Determine the (X, Y) coordinate at the center of the cell enclosing the given text.  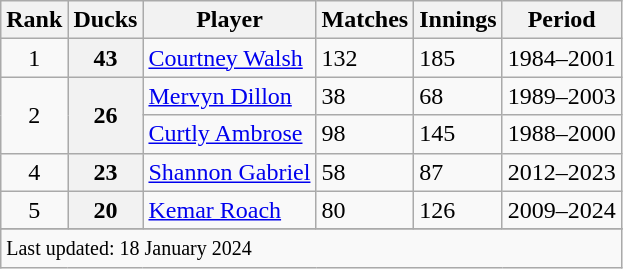
1984–2001 (562, 58)
126 (458, 210)
2012–2023 (562, 172)
4 (34, 172)
Matches (365, 20)
Period (562, 20)
1 (34, 58)
Rank (34, 20)
Last updated: 18 January 2024 (311, 248)
43 (106, 58)
Kemar Roach (230, 210)
2009–2024 (562, 210)
5 (34, 210)
23 (106, 172)
80 (365, 210)
185 (458, 58)
Shannon Gabriel (230, 172)
Innings (458, 20)
Courtney Walsh (230, 58)
145 (458, 134)
58 (365, 172)
132 (365, 58)
38 (365, 96)
68 (458, 96)
2 (34, 115)
20 (106, 210)
26 (106, 115)
Ducks (106, 20)
87 (458, 172)
Curtly Ambrose (230, 134)
Player (230, 20)
98 (365, 134)
Mervyn Dillon (230, 96)
1989–2003 (562, 96)
1988–2000 (562, 134)
